Pinpoint the cell where the given text exists, returning its (X, Y) midpoint coordinate. 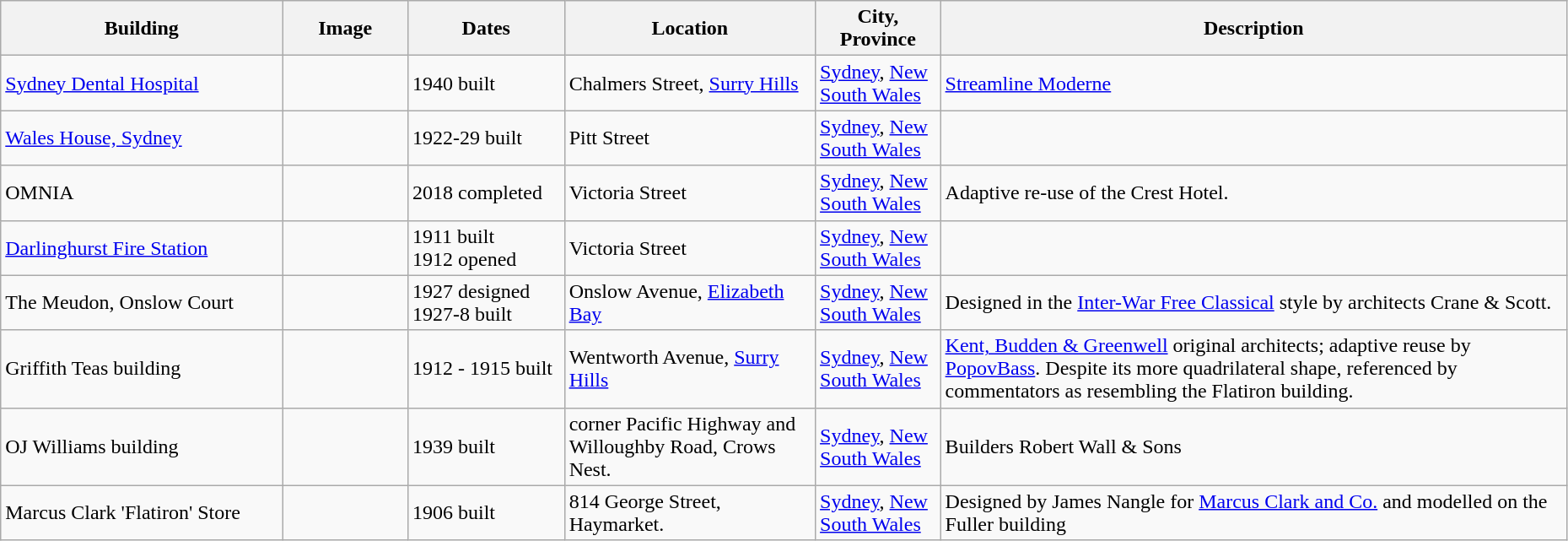
The Meudon, Onslow Court (142, 302)
Griffith Teas building (142, 369)
Pitt Street (690, 138)
Sydney Dental Hospital (142, 83)
Dates (486, 29)
Chalmers Street, Surry Hills (690, 83)
Wales House, Sydney (142, 138)
Building (142, 29)
1906 built (486, 513)
1927 designed1927-8 built (486, 302)
Marcus Clark 'Flatiron' Store (142, 513)
Builders Robert Wall & Sons (1253, 446)
Designed in the Inter-War Free Classical style by architects Crane & Scott. (1253, 302)
Location (690, 29)
Description (1253, 29)
Adaptive re-use of the Crest Hotel. (1253, 192)
corner Pacific Highway and Willoughby Road, Crows Nest. (690, 446)
814 George Street, Haymarket. (690, 513)
City, Province (879, 29)
1912 - 1915 built (486, 369)
Designed by James Nangle for Marcus Clark and Co. and modelled on the Fuller building (1253, 513)
OMNIA (142, 192)
1922-29 built (486, 138)
1911 built 1912 opened (486, 248)
Streamline Moderne (1253, 83)
Wentworth Avenue, Surry Hills (690, 369)
Image (346, 29)
Onslow Avenue, Elizabeth Bay (690, 302)
Darlinghurst Fire Station (142, 248)
2018 completed (486, 192)
1940 built (486, 83)
1939 built (486, 446)
OJ Williams building (142, 446)
